Determine the (X, Y) coordinate at the center of the cell enclosing the given text.  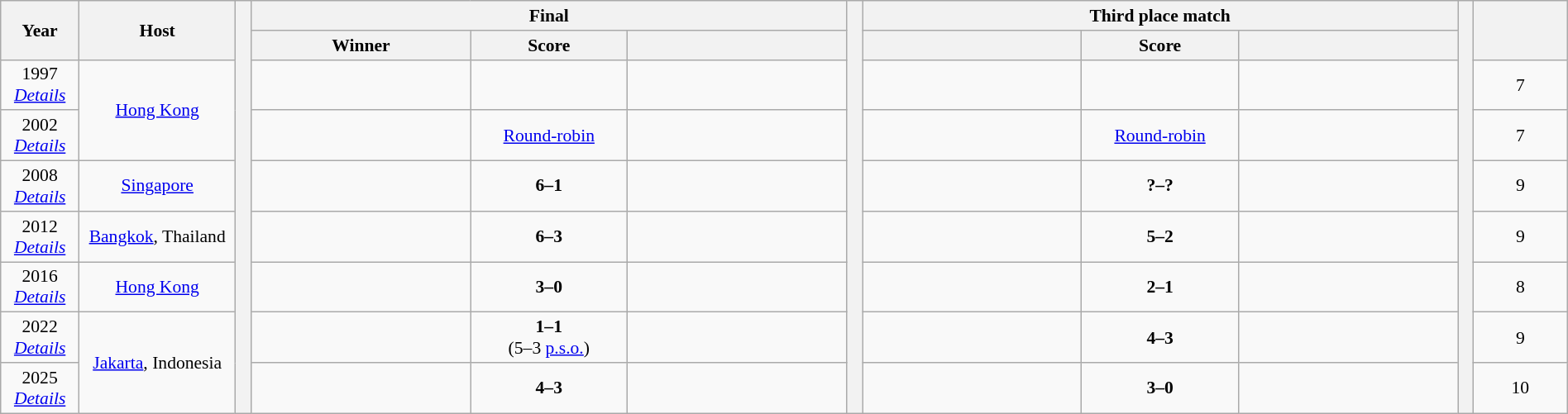
10 (1520, 388)
2025Details (40, 388)
2012Details (40, 236)
6–3 (549, 236)
Host (157, 30)
2022Details (40, 337)
Singapore (157, 187)
Final (549, 16)
2016Details (40, 288)
8 (1520, 288)
1–1(5–3 p.s.o.) (549, 337)
2002Details (40, 136)
2008Details (40, 187)
Jakarta, Indonesia (157, 363)
6–1 (549, 187)
Winner (361, 45)
5–2 (1159, 236)
?–? (1159, 187)
Year (40, 30)
Third place match (1160, 16)
1997Details (40, 84)
2–1 (1159, 288)
Bangkok, Thailand (157, 236)
